Return the (x, y) coordinate for the center point of the cell that contains the specified text.  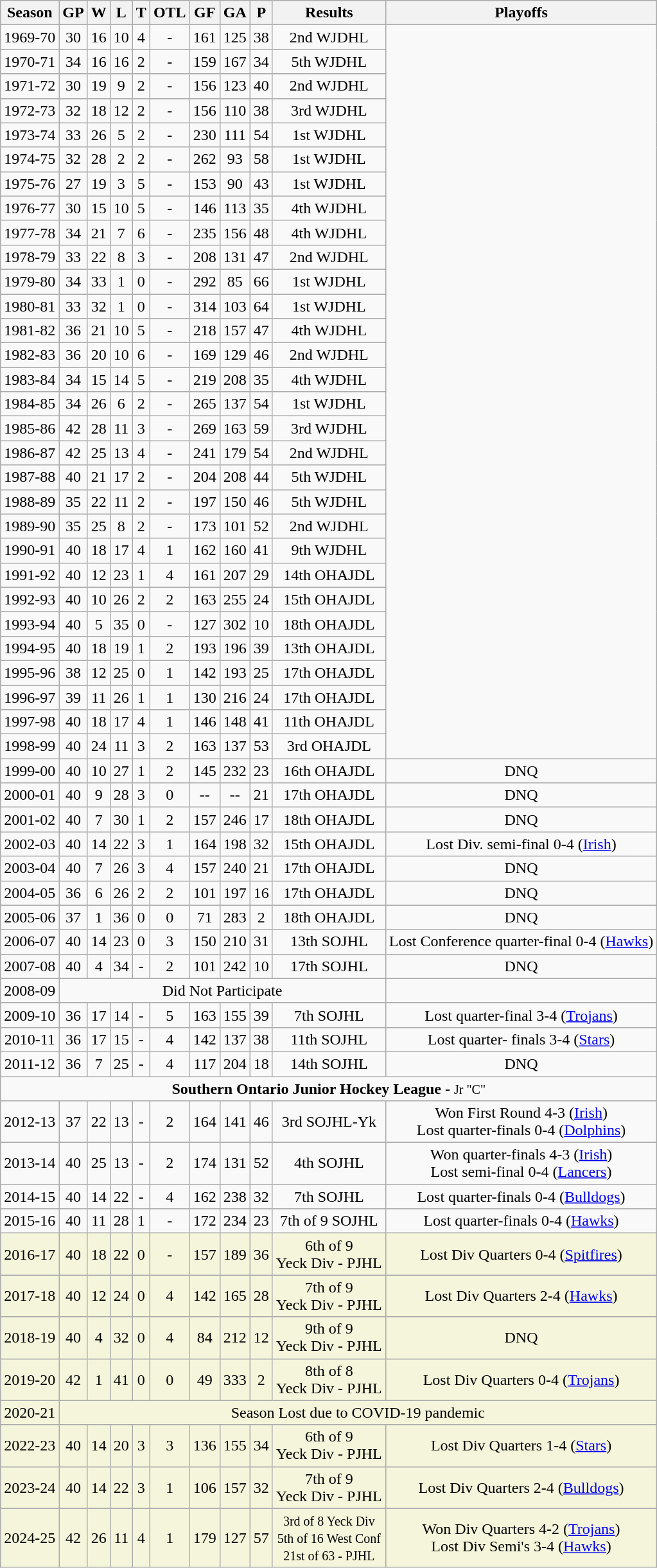
Southern Ontario Junior Hockey League - Jr "C" (329, 1089)
167 (235, 62)
2001-02 (30, 820)
1982-83 (30, 355)
160 (235, 551)
14th OHAJDL (329, 575)
1972-73 (30, 110)
GF (204, 13)
2012-13 (30, 1122)
2020-21 (30, 1413)
3rd OHAJDL (329, 746)
1975-76 (30, 184)
GP (73, 13)
123 (235, 86)
2024-25 (30, 1538)
59 (261, 428)
2019-20 (30, 1380)
198 (235, 844)
11th SOJHL (329, 1039)
Won First Round 4-3 (Irish)Lost quarter-finals 0-4 (Dolphins) (521, 1122)
Lost Div Quarters 2-4 (Hawks) (521, 1296)
265 (204, 404)
4th SOJHL (329, 1164)
9th of 9Yeck Div - PJHL (329, 1337)
17th SOJHL (329, 966)
GA (235, 13)
2023-24 (30, 1488)
14th SOJHL (329, 1064)
2011-12 (30, 1064)
84 (204, 1337)
106 (204, 1488)
210 (235, 942)
16th OHAJDL (329, 771)
48 (261, 233)
1991-92 (30, 575)
1978-79 (30, 257)
2007-08 (30, 966)
Lost quarter-finals 0-4 (Hawks) (521, 1221)
1985-86 (30, 428)
148 (235, 722)
OTL (170, 13)
1969-70 (30, 37)
44 (261, 477)
11th OHAJDL (329, 722)
Lost Div Quarters 1-4 (Stars) (521, 1445)
238 (235, 1197)
165 (235, 1296)
2018-19 (30, 1337)
110 (235, 110)
Won quarter-finals 4-3 (Irish)Lost semi-final 0-4 (Lancers) (521, 1164)
218 (204, 331)
2006-07 (30, 942)
292 (204, 281)
153 (204, 184)
7th of 9 SOJHL (329, 1221)
Lost Div Quarters 0-4 (Trojans) (521, 1380)
212 (235, 1337)
Lost quarter- finals 3-4 (Stars) (521, 1039)
314 (204, 306)
2013-14 (30, 1164)
230 (204, 135)
71 (204, 917)
W (99, 13)
Results (329, 13)
66 (261, 281)
Lost Div. semi-final 0-4 (Irish) (521, 844)
145 (204, 771)
Lost quarter-finals 0-4 (Bulldogs) (521, 1197)
1990-91 (30, 551)
31 (261, 942)
246 (235, 820)
269 (204, 428)
234 (235, 1221)
9th WJDHL (329, 551)
302 (235, 624)
13th SOJHL (329, 942)
85 (235, 281)
1974-75 (30, 159)
255 (235, 599)
111 (235, 135)
Season Lost due to COVID-19 pandemic (358, 1413)
1994-95 (30, 648)
136 (204, 1445)
49 (204, 1380)
Lost Div Quarters 2-4 (Bulldogs) (521, 1488)
53 (261, 746)
1992-93 (30, 599)
90 (235, 184)
173 (204, 526)
1993-94 (30, 624)
130 (204, 697)
43 (261, 184)
169 (204, 355)
93 (235, 159)
219 (204, 380)
117 (204, 1064)
172 (204, 1221)
1979-80 (30, 281)
2008-09 (30, 991)
64 (261, 306)
1987-88 (30, 477)
1986-87 (30, 453)
1973-74 (30, 135)
242 (235, 966)
Playoffs (521, 13)
Lost Conference quarter-final 0-4 (Hawks) (521, 942)
1996-97 (30, 697)
216 (235, 697)
207 (235, 575)
2010-11 (30, 1039)
159 (204, 62)
2002-03 (30, 844)
2003-04 (30, 868)
2004-05 (30, 893)
1989-90 (30, 526)
1988-89 (30, 502)
1970-71 (30, 62)
125 (235, 37)
262 (204, 159)
3rd of 8 Yeck Div 5th of 16 West Conf21st of 63 - PJHL (329, 1538)
113 (235, 208)
103 (235, 306)
1976-77 (30, 208)
2022-23 (30, 1445)
189 (235, 1254)
1995-96 (30, 673)
1997-98 (30, 722)
1980-81 (30, 306)
13th OHAJDL (329, 648)
232 (235, 771)
1984-85 (30, 404)
8th of 8Yeck Div - PJHL (329, 1380)
Lost quarter-final 3-4 (Trojans) (521, 1015)
L (121, 13)
2016-17 (30, 1254)
235 (204, 233)
T (141, 13)
58 (261, 159)
1983-84 (30, 380)
1977-78 (30, 233)
2015-16 (30, 1221)
Lost Div Quarters 0-4 (Spitfires) (521, 1254)
Season (30, 13)
174 (204, 1164)
1998-99 (30, 746)
1981-82 (30, 331)
196 (235, 648)
3rd SOJHL-Yk (329, 1122)
57 (261, 1538)
P (261, 13)
1971-72 (30, 86)
240 (235, 868)
Won Div Quarters 4-2 (Trojans)Lost Div Semi's 3-4 (Hawks) (521, 1538)
Did Not Participate (222, 991)
241 (204, 453)
283 (235, 917)
2005-06 (30, 917)
29 (261, 575)
1999-00 (30, 771)
2014-15 (30, 1197)
2009-10 (30, 1015)
129 (235, 355)
2017-18 (30, 1296)
333 (235, 1380)
2000-01 (30, 795)
141 (235, 1122)
